From the cell containing the given text, extract its center point as (X, Y) coordinate. 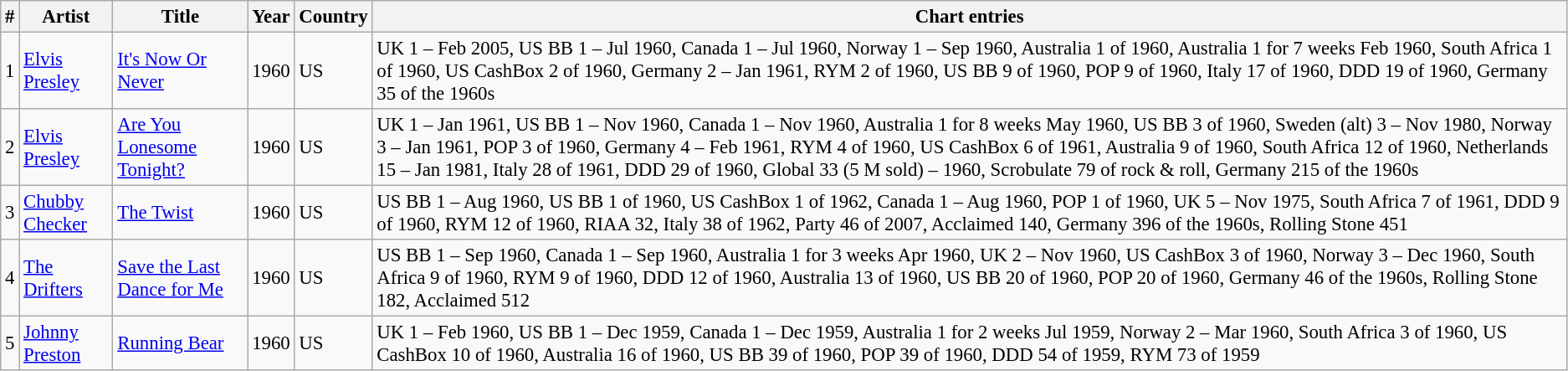
The Twist (181, 213)
Save the Last Dance for Me (181, 278)
The Drifters (66, 278)
Chart entries (970, 17)
5 (10, 343)
Country (333, 17)
2 (10, 147)
Year (271, 17)
Artist (66, 17)
Title (181, 17)
It's Now Or Never (181, 71)
Chubby Checker (66, 213)
# (10, 17)
3 (10, 213)
1 (10, 71)
Johnny Preston (66, 343)
Are You Lonesome Tonight? (181, 147)
Running Bear (181, 343)
4 (10, 278)
